For the text-containing cell, return its midpoint in [X, Y] coordinate format. 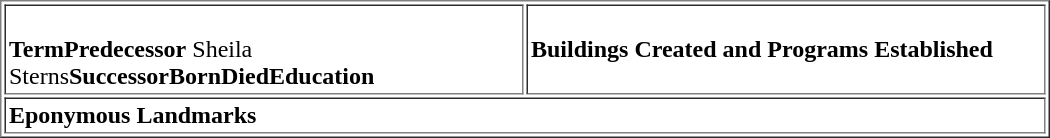
Eponymous Landmarks [524, 116]
TermPredecessor Sheila SternsSuccessorBornDiedEducation [264, 49]
Buildings Created and Programs Established [786, 49]
